Determine the [x, y] coordinate at the center of the cell enclosing the given text.  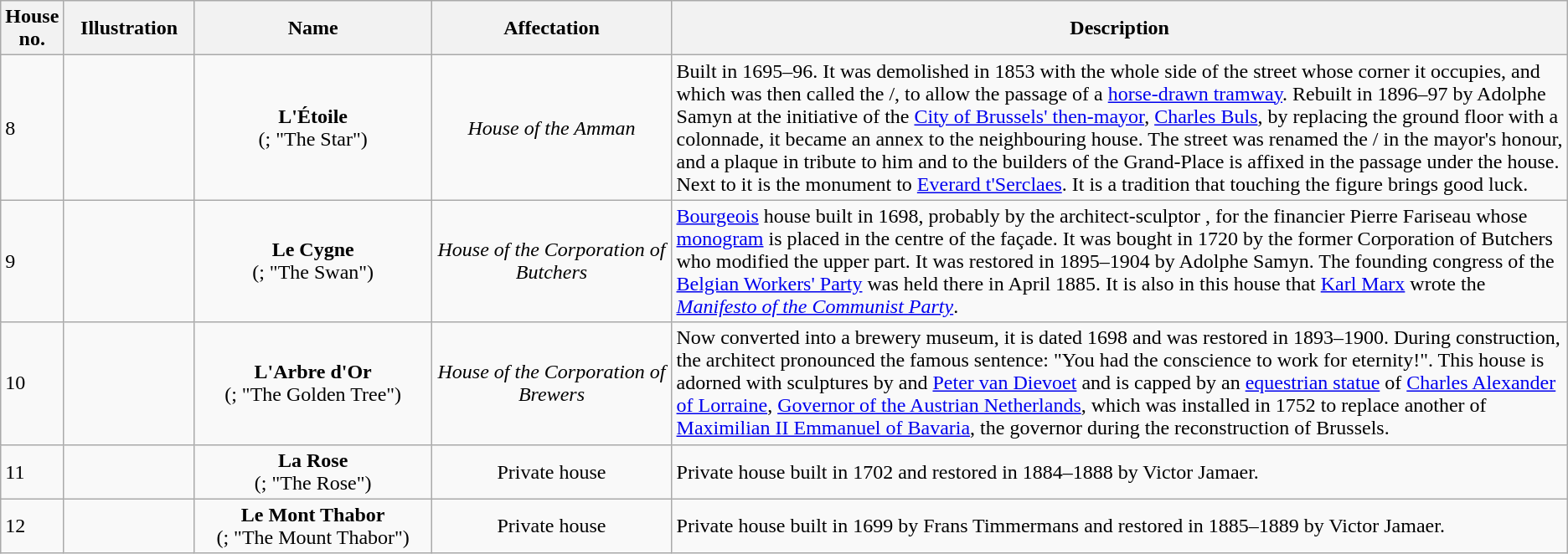
Houseno. [32, 28]
House of the Corporation of Butchers [551, 261]
11 [32, 472]
Private house built in 1702 and restored in 1884–1888 by Victor Jamaer. [1119, 472]
Private house built in 1699 by Frans Timmermans and restored in 1885–1889 by Victor Jamaer. [1119, 526]
9 [32, 261]
Name [313, 28]
House of the Amman [551, 127]
12 [32, 526]
Affectation [551, 28]
Le Cygne(; "The Swan") [313, 261]
Le Mont Thabor(; "The Mount Thabor") [313, 526]
La Rose(; "The Rose") [313, 472]
L'Étoile(; "The Star") [313, 127]
L'Arbre d'Or(; "The Golden Tree") [313, 383]
Illustration [129, 28]
Description [1119, 28]
8 [32, 127]
House of the Corporation of Brewers [551, 383]
10 [32, 383]
